Output the (X, Y) coordinate of the center of the cell containing the given text.  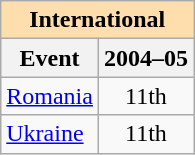
International (98, 20)
2004–05 (146, 58)
Event (50, 58)
Ukraine (50, 134)
Romania (50, 96)
